Return the [x, y] coordinate for the center point of the cell that contains the specified text.  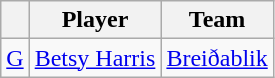
Team [217, 20]
Player [95, 20]
Breiðablik [217, 58]
G [15, 58]
Betsy Harris [95, 58]
